Pinpoint the cell where the given text exists, returning its (X, Y) midpoint coordinate. 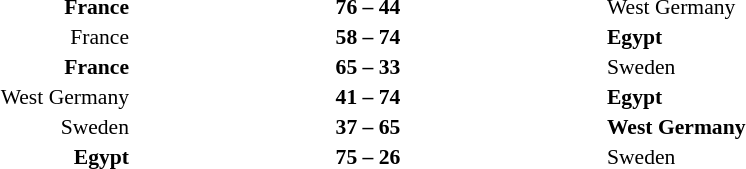
65 – 33 (368, 67)
41 – 74 (368, 97)
58 – 74 (368, 37)
37 – 65 (368, 127)
